Pinpoint the cell where the given text exists, returning its [X, Y] midpoint coordinate. 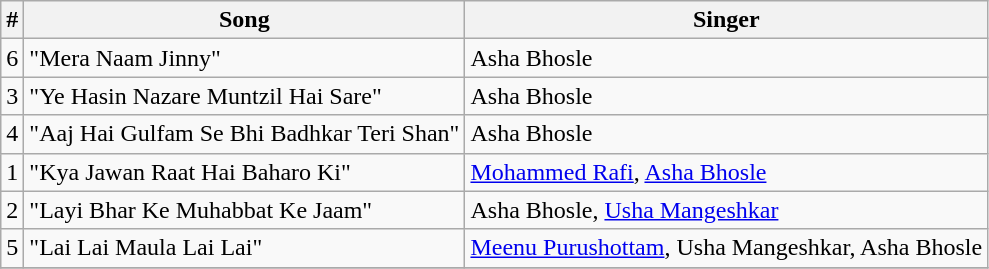
# [12, 20]
"Mera Naam Jinny" [244, 58]
6 [12, 58]
4 [12, 134]
Mohammed Rafi, Asha Bhosle [726, 172]
"Kya Jawan Raat Hai Baharo Ki" [244, 172]
Song [244, 20]
2 [12, 210]
5 [12, 248]
"Lai Lai Maula Lai Lai" [244, 248]
"Aaj Hai Gulfam Se Bhi Badhkar Teri Shan" [244, 134]
Asha Bhosle, Usha Mangeshkar [726, 210]
"Layi Bhar Ke Muhabbat Ke Jaam" [244, 210]
3 [12, 96]
Meenu Purushottam, Usha Mangeshkar, Asha Bhosle [726, 248]
"Ye Hasin Nazare Muntzil Hai Sare" [244, 96]
Singer [726, 20]
1 [12, 172]
